Return the [X, Y] coordinate for the center point of the cell that contains the specified text.  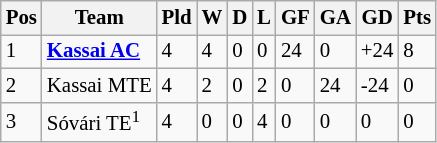
Kassai AC [100, 51]
+24 [377, 51]
L [264, 18]
1 [22, 51]
Pld [177, 18]
-24 [377, 85]
D [240, 18]
GD [377, 18]
Pos [22, 18]
Kassai MTE [100, 85]
GF [296, 18]
Pts [417, 18]
Team [100, 18]
GA [336, 18]
3 [22, 122]
W [212, 18]
Sóvári TE1 [100, 122]
8 [417, 51]
